Pinpoint the cell where the given text exists, returning its (X, Y) midpoint coordinate. 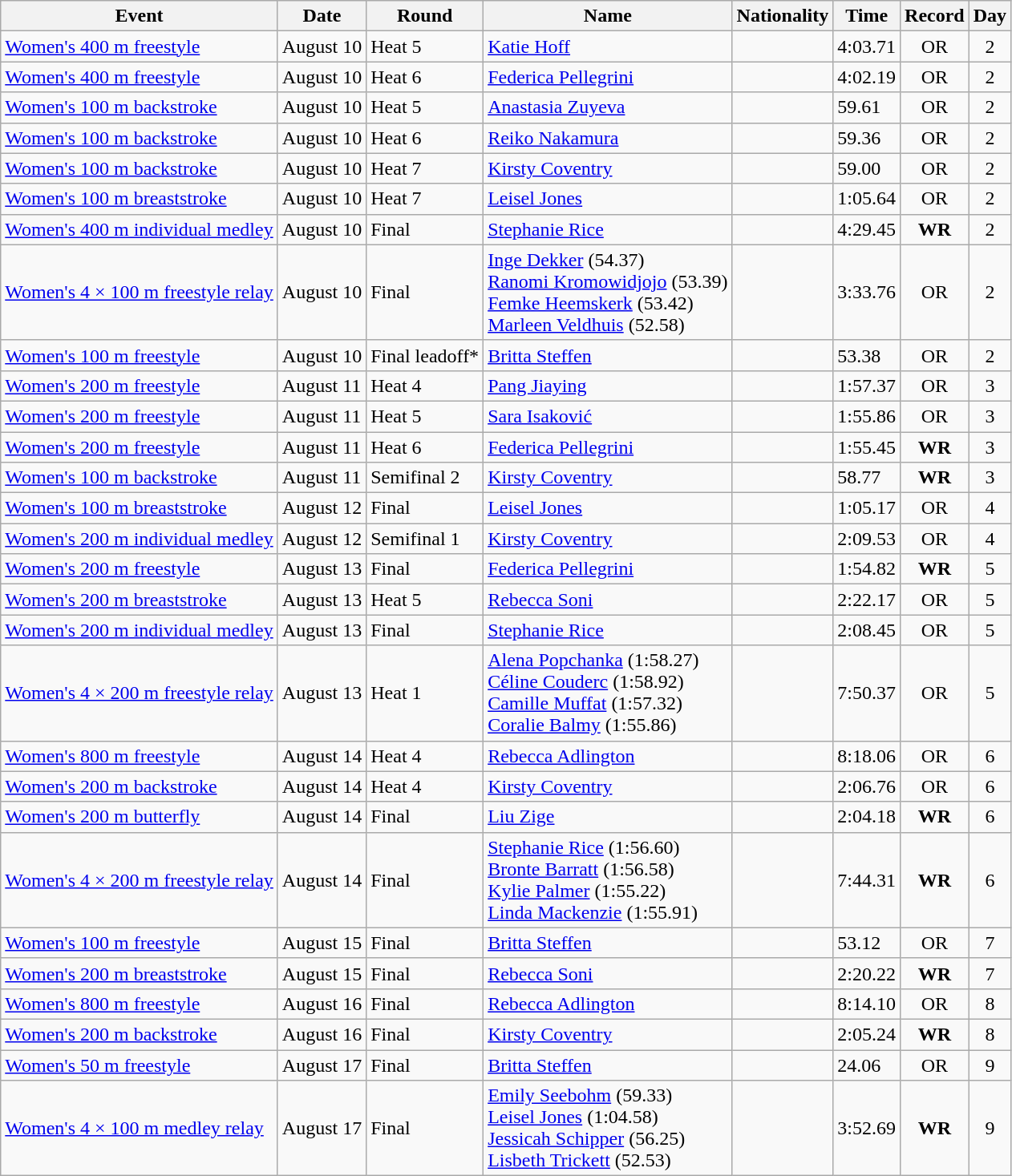
3:52.69 (867, 1129)
2:22.17 (867, 600)
7:44.31 (867, 880)
7:50.37 (867, 693)
Stephanie Rice (1:56.60)Bronte Barratt (1:56.58)Kylie Palmer (1:55.22)Linda Mackenzie (1:55.91) (608, 880)
Pang Jiaying (608, 386)
Semifinal 2 (425, 478)
4:02.19 (867, 77)
Date (322, 16)
2:20.22 (867, 973)
Women's 4 × 100 m freestyle relay (140, 292)
Event (140, 16)
59.00 (867, 168)
Women's 200 m butterfly (140, 817)
Nationality (783, 16)
Time (867, 16)
Reiko Nakamura (608, 138)
1:57.37 (867, 386)
Women's 50 m freestyle (140, 1065)
Record (935, 16)
1:54.82 (867, 569)
Semifinal 1 (425, 539)
Day (990, 16)
Heat 1 (425, 693)
59.36 (867, 138)
Name (608, 16)
Anastasia Zuyeva (608, 107)
4:29.45 (867, 229)
1:55.86 (867, 416)
1:05.17 (867, 508)
53.12 (867, 943)
2:09.53 (867, 539)
2:05.24 (867, 1034)
2:06.76 (867, 786)
53.38 (867, 355)
Women's 400 m individual medley (140, 229)
Emily Seebohm (59.33) Leisel Jones (1:04.58)Jessicah Schipper (56.25)Lisbeth Trickett (52.53) (608, 1129)
2:04.18 (867, 817)
Alena Popchanka (1:58.27)Céline Couderc (1:58.92)Camille Muffat (1:57.32)Coralie Balmy (1:55.86) (608, 693)
Inge Dekker (54.37) Ranomi Kromowidjojo (53.39)Femke Heemskerk (53.42)Marleen Veldhuis (52.58) (608, 292)
59.61 (867, 107)
Final leadoff* (425, 355)
24.06 (867, 1065)
8:14.10 (867, 1004)
Sara Isaković (608, 416)
2:08.45 (867, 630)
4:03.71 (867, 46)
Women's 4 × 100 m medley relay (140, 1129)
3:33.76 (867, 292)
8:18.06 (867, 756)
Katie Hoff (608, 46)
1:05.64 (867, 199)
1:55.45 (867, 447)
Round (425, 16)
58.77 (867, 478)
Liu Zige (608, 817)
